Extract the (x, y) coordinate from the center of the cell holding the provided text.  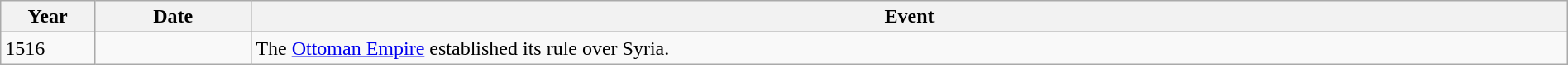
Event (910, 17)
1516 (48, 48)
The Ottoman Empire established its rule over Syria. (910, 48)
Date (172, 17)
Year (48, 17)
